Return the [x, y] coordinate for the center point of the cell that contains the specified text.  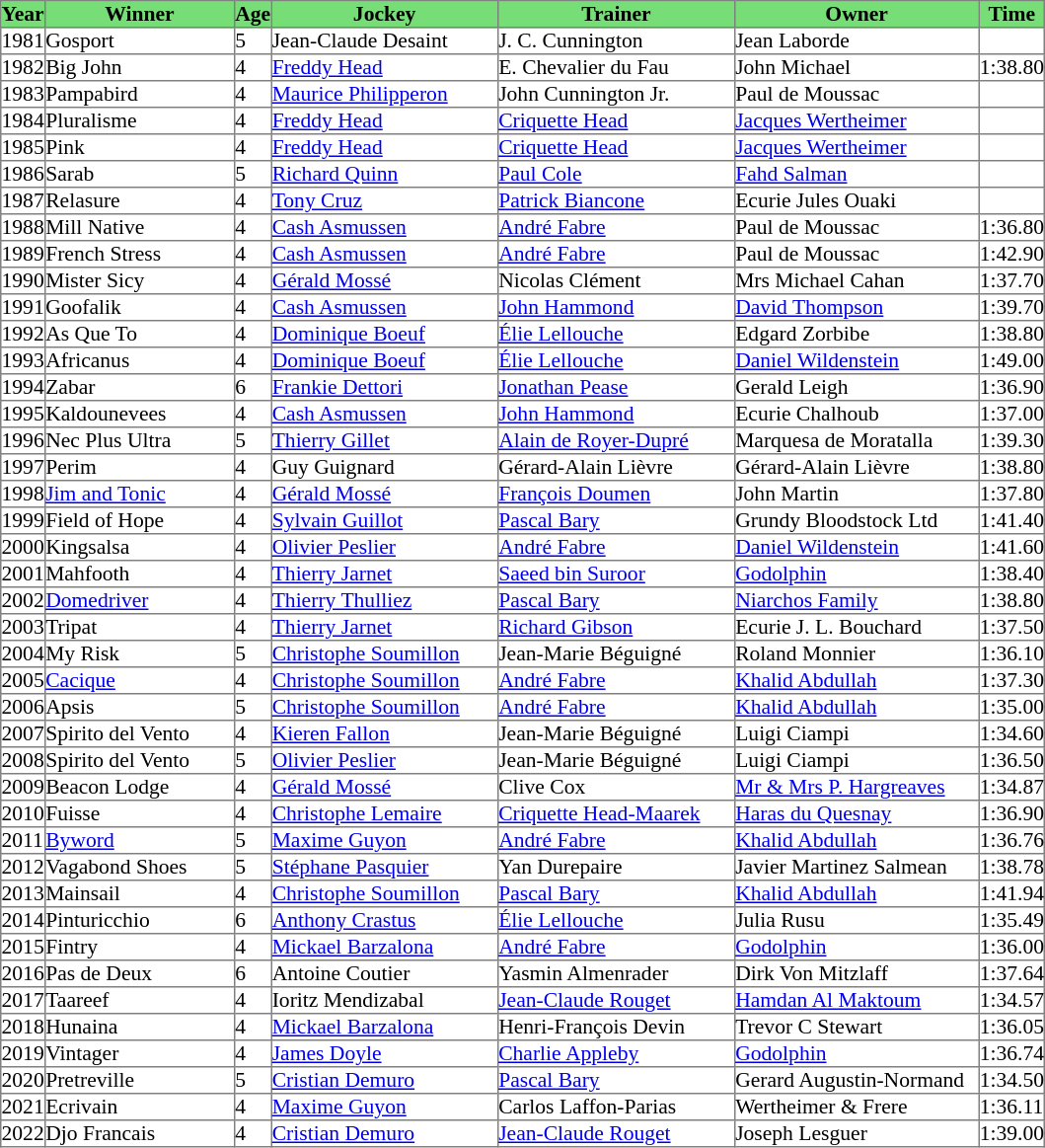
Edgard Zorbibe [857, 334]
2014 [24, 920]
2019 [24, 1054]
Goofalik [139, 308]
1995 [24, 415]
1:37.64 [1012, 973]
1:37.30 [1012, 681]
Pretreville [139, 1080]
Cacique [139, 681]
2010 [24, 813]
Saeed bin Suroor [616, 574]
1981 [24, 41]
Thierry Gillet [385, 440]
Christophe Lemaire [385, 813]
Nec Plus Ultra [139, 440]
Grundy Bloodstock Ltd [857, 521]
Thierry Thulliez [385, 600]
Time [1012, 14]
Pinturicchio [139, 920]
Joseph Lesguer [857, 1133]
J. C. Cunnington [616, 41]
1999 [24, 521]
Trevor C Stewart [857, 1027]
2013 [24, 894]
1985 [24, 148]
Jean-Claude Desaint [385, 41]
Kingsalsa [139, 547]
1988 [24, 227]
As Que To [139, 334]
Stéphane Pasquier [385, 867]
1982 [24, 67]
Patrick Biancone [616, 201]
1:36.11 [1012, 1108]
1989 [24, 255]
Yasmin Almenrader [616, 973]
Mahfooth [139, 574]
Year [24, 14]
1:36.50 [1012, 760]
Hamdan Al Maktoum [857, 1001]
James Doyle [385, 1054]
Apsis [139, 707]
Africanus [139, 361]
Ecrivain [139, 1108]
2016 [24, 973]
Relasure [139, 201]
Age [253, 14]
Criquette Head-Maarek [616, 813]
1:36.80 [1012, 227]
1983 [24, 95]
1997 [24, 468]
2003 [24, 628]
1:41.94 [1012, 894]
1:34.60 [1012, 734]
1:49.00 [1012, 361]
1987 [24, 201]
Tony Cruz [385, 201]
1984 [24, 120]
Alain de Royer-Dupré [616, 440]
Antoine Coutier [385, 973]
Tripat [139, 628]
Sarab [139, 174]
David Thompson [857, 308]
Haras du Quesnay [857, 813]
Julia Rusu [857, 920]
Richard Gibson [616, 628]
Djo Francais [139, 1133]
Jockey [385, 14]
Fuisse [139, 813]
Ecurie Chalhoub [857, 415]
Maurice Philipperon [385, 95]
Mill Native [139, 227]
Pink [139, 148]
2017 [24, 1001]
John Cunnington Jr. [616, 95]
Wertheimer & Frere [857, 1108]
Winner [139, 14]
Gerard Augustin-Normand [857, 1080]
Marquesa de Moratalla [857, 440]
1:39.70 [1012, 308]
1:37.00 [1012, 415]
Gerald Leigh [857, 387]
Sylvain Guillot [385, 521]
Owner [857, 14]
1:41.40 [1012, 521]
1:35.49 [1012, 920]
1:37.50 [1012, 628]
1:39.00 [1012, 1133]
Domedriver [139, 600]
Pampabird [139, 95]
Guy Guignard [385, 468]
Vintager [139, 1054]
Hunaina [139, 1027]
Field of Hope [139, 521]
Ioritz Mendizabal [385, 1001]
Clive Cox [616, 788]
1:42.90 [1012, 255]
1:35.00 [1012, 707]
2020 [24, 1080]
Kieren Fallon [385, 734]
1993 [24, 361]
Dirk Von Mitzlaff [857, 973]
Big John [139, 67]
Perim [139, 468]
Beacon Lodge [139, 788]
Trainer [616, 14]
Zabar [139, 387]
Taareef [139, 1001]
2009 [24, 788]
1:36.76 [1012, 841]
Niarchos Family [857, 600]
1:34.87 [1012, 788]
1:37.80 [1012, 494]
Mainsail [139, 894]
2004 [24, 653]
1994 [24, 387]
1:36.00 [1012, 948]
John Martin [857, 494]
2012 [24, 867]
Henri-François Devin [616, 1027]
1:37.70 [1012, 280]
2002 [24, 600]
My Risk [139, 653]
1990 [24, 280]
Mr & Mrs P. Hargreaves [857, 788]
Paul Cole [616, 174]
1:36.74 [1012, 1054]
Byword [139, 841]
Fintry [139, 948]
2007 [24, 734]
1:41.60 [1012, 547]
2000 [24, 547]
Charlie Appleby [616, 1054]
Frankie Dettori [385, 387]
1:38.78 [1012, 867]
1992 [24, 334]
1986 [24, 174]
2008 [24, 760]
1996 [24, 440]
Mister Sicy [139, 280]
Ecurie Jules Ouaki [857, 201]
2001 [24, 574]
2015 [24, 948]
Pluralisme [139, 120]
Fahd Salman [857, 174]
2011 [24, 841]
Roland Monnier [857, 653]
John Michael [857, 67]
François Doumen [616, 494]
Yan Durepaire [616, 867]
2021 [24, 1108]
1:36.10 [1012, 653]
1991 [24, 308]
Jean Laborde [857, 41]
1:39.30 [1012, 440]
Javier Martinez Salmean [857, 867]
1:34.50 [1012, 1080]
Gosport [139, 41]
Mrs Michael Cahan [857, 280]
Vagabond Shoes [139, 867]
Jonathan Pease [616, 387]
E. Chevalier du Fau [616, 67]
1:36.05 [1012, 1027]
2022 [24, 1133]
1998 [24, 494]
Jim and Tonic [139, 494]
2006 [24, 707]
Richard Quinn [385, 174]
Ecurie J. L. Bouchard [857, 628]
Kaldounevees [139, 415]
French Stress [139, 255]
2018 [24, 1027]
Carlos Laffon-Parias [616, 1108]
2005 [24, 681]
Anthony Crastus [385, 920]
Nicolas Clément [616, 280]
1:34.57 [1012, 1001]
Pas de Deux [139, 973]
1:38.40 [1012, 574]
